Pinpoint the cell where the given text exists, returning its (X, Y) midpoint coordinate. 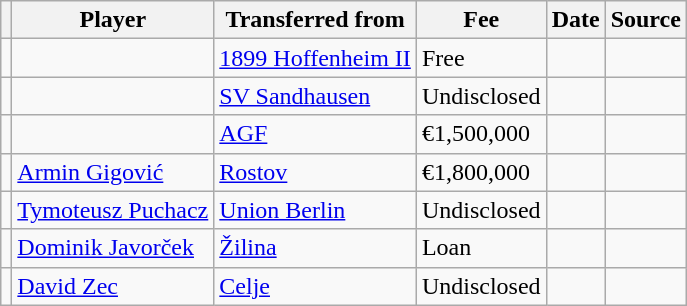
Rostov (316, 172)
David Zec (113, 286)
Free (481, 58)
Fee (481, 20)
Date (576, 20)
Source (646, 20)
Armin Gigović (113, 172)
Transferred from (316, 20)
Tymoteusz Puchacz (113, 210)
Player (113, 20)
AGF (316, 134)
1899 Hoffenheim II (316, 58)
€1,800,000 (481, 172)
Dominik Javorček (113, 248)
Žilina (316, 248)
SV Sandhausen (316, 96)
Union Berlin (316, 210)
Celje (316, 286)
€1,500,000 (481, 134)
Loan (481, 248)
